Identify which cell holds the provided text, then report its [X, Y] central coordinate. 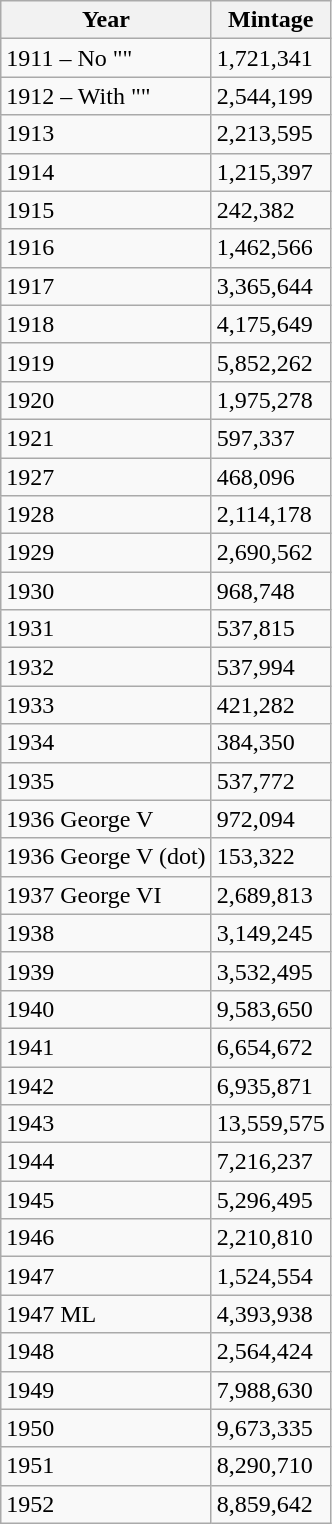
537,994 [270, 667]
1944 [106, 1162]
1935 [106, 781]
1946 [106, 1238]
1940 [106, 1009]
1942 [106, 1085]
7,988,630 [270, 1390]
4,175,649 [270, 324]
1949 [106, 1390]
1936 George V (dot) [106, 857]
4,393,938 [270, 1314]
1,975,278 [270, 400]
1934 [106, 743]
1943 [106, 1124]
1,215,397 [270, 172]
1930 [106, 591]
1947 [106, 1276]
6,935,871 [270, 1085]
1914 [106, 172]
242,382 [270, 210]
1948 [106, 1352]
3,365,644 [270, 286]
1921 [106, 438]
13,559,575 [270, 1124]
153,322 [270, 857]
1920 [106, 400]
7,216,237 [270, 1162]
1936 George V [106, 819]
1931 [106, 629]
972,094 [270, 819]
1933 [106, 705]
537,815 [270, 629]
2,690,562 [270, 553]
1912 – With "" [106, 96]
1,721,341 [270, 58]
1,462,566 [270, 248]
1918 [106, 324]
2,114,178 [270, 515]
Year [106, 20]
384,350 [270, 743]
1939 [106, 971]
968,748 [270, 591]
1937 George VI [106, 895]
1916 [106, 248]
1947 ML [106, 1314]
1941 [106, 1047]
5,296,495 [270, 1200]
8,290,710 [270, 1466]
6,654,672 [270, 1047]
3,532,495 [270, 971]
1929 [106, 553]
2,210,810 [270, 1238]
1919 [106, 362]
537,772 [270, 781]
2,689,813 [270, 895]
1928 [106, 515]
1915 [106, 210]
1932 [106, 667]
2,213,595 [270, 134]
9,583,650 [270, 1009]
1,524,554 [270, 1276]
2,544,199 [270, 96]
1911 – No "" [106, 58]
1913 [106, 134]
3,149,245 [270, 933]
8,859,642 [270, 1504]
1952 [106, 1504]
1927 [106, 477]
Mintage [270, 20]
9,673,335 [270, 1428]
1951 [106, 1466]
2,564,424 [270, 1352]
5,852,262 [270, 362]
421,282 [270, 705]
468,096 [270, 477]
597,337 [270, 438]
1950 [106, 1428]
1945 [106, 1200]
1938 [106, 933]
1917 [106, 286]
